For the text-containing cell, return its midpoint in (X, Y) coordinate format. 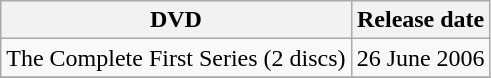
Release date (420, 20)
26 June 2006 (420, 58)
DVD (176, 20)
The Complete First Series (2 discs) (176, 58)
